Detect which cell encompasses the target text, then output its (x, y) center coordinate. 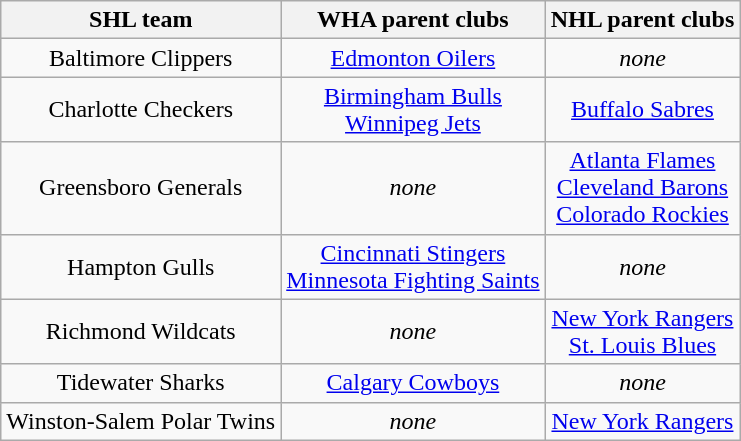
New York RangersSt. Louis Blues (642, 332)
WHA parent clubs (413, 20)
Greensboro Generals (141, 188)
Cincinnati StingersMinnesota Fighting Saints (413, 266)
Atlanta FlamesCleveland BaronsColorado Rockies (642, 188)
Birmingham BullsWinnipeg Jets (413, 110)
Buffalo Sabres (642, 110)
New York Rangers (642, 421)
Tidewater Sharks (141, 383)
Charlotte Checkers (141, 110)
Richmond Wildcats (141, 332)
Baltimore Clippers (141, 58)
SHL team (141, 20)
NHL parent clubs (642, 20)
Calgary Cowboys (413, 383)
Winston-Salem Polar Twins (141, 421)
Edmonton Oilers (413, 58)
Hampton Gulls (141, 266)
